Extract the [x, y] coordinate from the center of the cell holding the provided text.  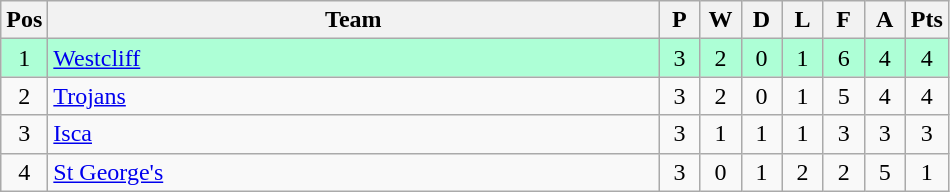
D [762, 20]
Pos [24, 20]
St George's [354, 172]
L [802, 20]
Pts [926, 20]
6 [844, 58]
Team [354, 20]
A [884, 20]
Westcliff [354, 58]
Trojans [354, 96]
F [844, 20]
W [720, 20]
Isca [354, 134]
P [680, 20]
